Search for the cell housing the specified text and yield its [x, y] center coordinate. 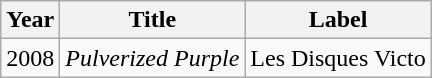
Pulverized Purple [152, 58]
Label [338, 20]
2008 [30, 58]
Les Disques Victo [338, 58]
Title [152, 20]
Year [30, 20]
